Locate the cell with the specified text and output its [X, Y] center coordinate. 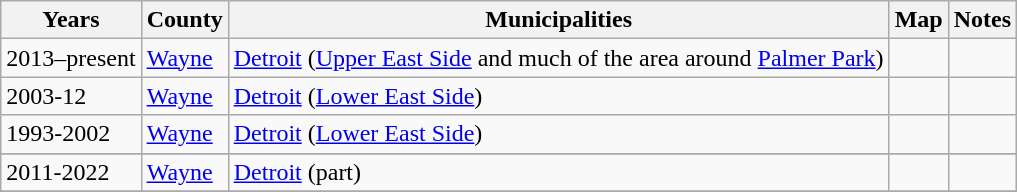
Map [918, 20]
Municipalities [558, 20]
Years [71, 20]
Notes [982, 20]
County [184, 20]
Detroit (part) [558, 172]
2013–present [71, 58]
Detroit (Upper East Side and much of the area around Palmer Park) [558, 58]
2011-2022 [71, 172]
2003-12 [71, 96]
1993-2002 [71, 134]
